From the cell containing the given text, extract its center point as (x, y) coordinate. 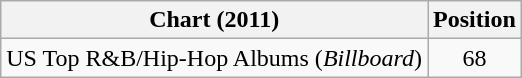
Position (475, 20)
Chart (2011) (214, 20)
US Top R&B/Hip-Hop Albums (Billboard) (214, 58)
68 (475, 58)
